Find where the given text appears and provide that cell's center as [X, Y] coordinate. 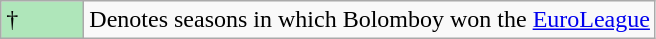
Denotes seasons in which Bolomboy won the EuroLeague [370, 20]
† [42, 20]
